Return [X, Y] of the center of cell containing provided text 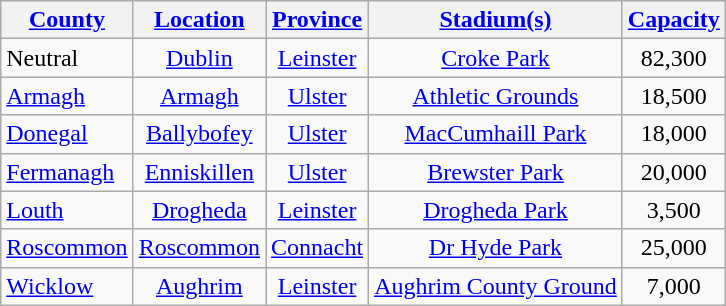
Croke Park [496, 58]
Louth [67, 210]
Enniskillen [199, 172]
Location [199, 20]
Aughrim [199, 286]
Donegal [67, 134]
Dr Hyde Park [496, 248]
Dublin [199, 58]
Stadium(s) [496, 20]
MacCumhaill Park [496, 134]
Province [318, 20]
Connacht [318, 248]
Capacity [674, 20]
Drogheda Park [496, 210]
7,000 [674, 286]
County [67, 20]
Wicklow [67, 286]
3,500 [674, 210]
20,000 [674, 172]
Athletic Grounds [496, 96]
25,000 [674, 248]
18,000 [674, 134]
82,300 [674, 58]
Brewster Park [496, 172]
Neutral [67, 58]
Fermanagh [67, 172]
Ballybofey [199, 134]
18,500 [674, 96]
Aughrim County Ground [496, 286]
Drogheda [199, 210]
